Return [x, y] of the center of cell containing provided text 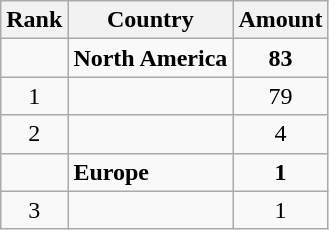
2 [34, 134]
Europe [150, 172]
83 [280, 58]
Country [150, 20]
Rank [34, 20]
Amount [280, 20]
3 [34, 210]
79 [280, 96]
North America [150, 58]
4 [280, 134]
